Identify which cell holds the provided text, then report its (x, y) central coordinate. 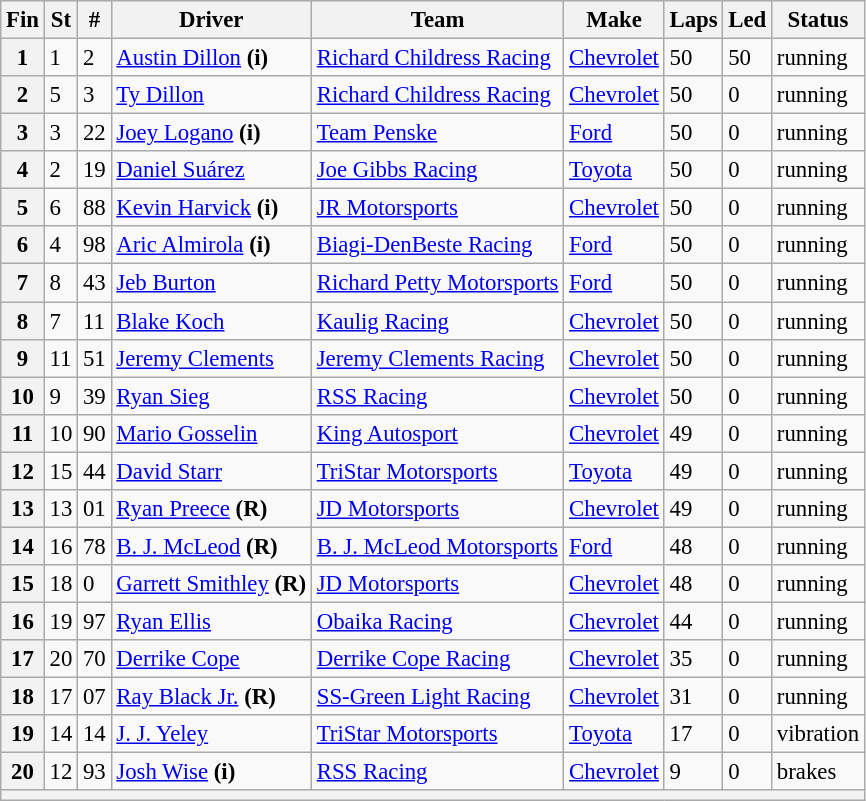
Daniel Suárez (211, 170)
King Autosport (437, 433)
SS-Green Light Racing (437, 697)
93 (94, 772)
Team Penske (437, 133)
78 (94, 546)
Biagi-DenBeste Racing (437, 245)
B. J. McLeod Motorsports (437, 546)
David Starr (211, 471)
88 (94, 208)
Mario Gosselin (211, 433)
97 (94, 621)
70 (94, 659)
Obaika Racing (437, 621)
39 (94, 396)
J. J. Yeley (211, 734)
Team (437, 20)
Led (748, 20)
Joey Logano (i) (211, 133)
Laps (694, 20)
90 (94, 433)
Aric Almirola (i) (211, 245)
Richard Petty Motorsports (437, 283)
# (94, 20)
St (60, 20)
Kaulig Racing (437, 321)
Jeb Burton (211, 283)
Kevin Harvick (i) (211, 208)
98 (94, 245)
Make (614, 20)
JR Motorsports (437, 208)
brakes (818, 772)
Derrike Cope (211, 659)
Status (818, 20)
Blake Koch (211, 321)
35 (694, 659)
Fin (23, 20)
Josh Wise (i) (211, 772)
Ryan Preece (R) (211, 509)
Driver (211, 20)
Joe Gibbs Racing (437, 170)
43 (94, 283)
Derrike Cope Racing (437, 659)
B. J. McLeod (R) (211, 546)
Austin Dillon (i) (211, 58)
31 (694, 697)
Ray Black Jr. (R) (211, 697)
Garrett Smithley (R) (211, 584)
Jeremy Clements (211, 358)
Ty Dillon (211, 95)
Jeremy Clements Racing (437, 358)
07 (94, 697)
51 (94, 358)
Ryan Ellis (211, 621)
01 (94, 509)
Ryan Sieg (211, 396)
22 (94, 133)
vibration (818, 734)
